From the cell containing the given text, extract its center point as [X, Y] coordinate. 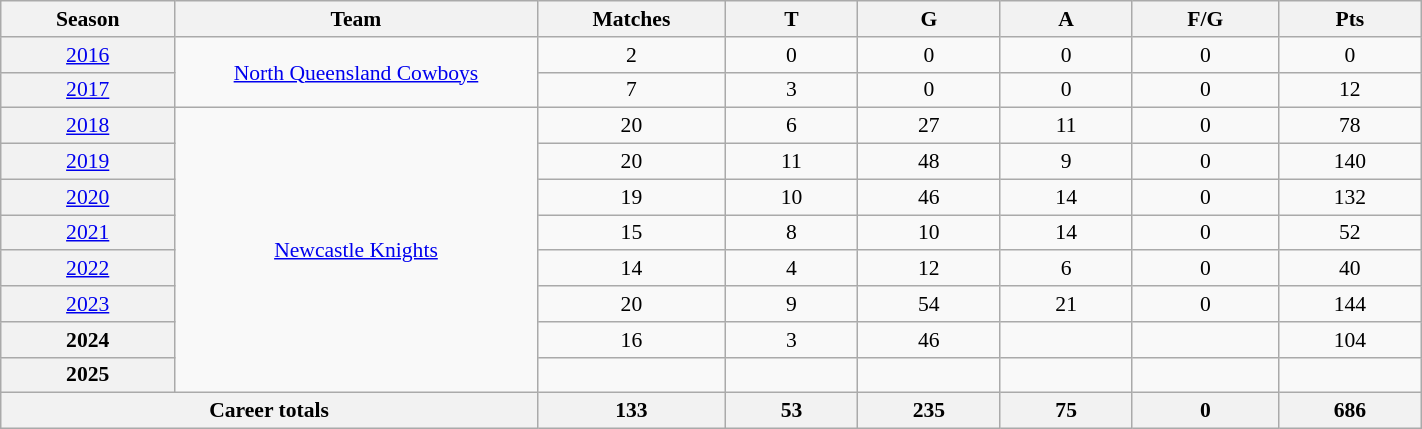
104 [1350, 340]
78 [1350, 126]
52 [1350, 233]
F/G [1205, 19]
North Queensland Cowboys [356, 72]
140 [1350, 162]
2 [631, 55]
235 [928, 411]
Pts [1350, 19]
144 [1350, 304]
2022 [88, 269]
132 [1350, 197]
8 [792, 233]
2019 [88, 162]
19 [631, 197]
133 [631, 411]
2024 [88, 340]
Newcastle Knights [356, 250]
54 [928, 304]
A [1066, 19]
2016 [88, 55]
40 [1350, 269]
686 [1350, 411]
27 [928, 126]
G [928, 19]
21 [1066, 304]
2025 [88, 375]
2021 [88, 233]
2017 [88, 90]
2020 [88, 197]
2023 [88, 304]
53 [792, 411]
75 [1066, 411]
4 [792, 269]
Career totals [270, 411]
7 [631, 90]
Season [88, 19]
16 [631, 340]
48 [928, 162]
Matches [631, 19]
15 [631, 233]
2018 [88, 126]
Team [356, 19]
T [792, 19]
